Extract the (x, y) coordinate from the center of the cell holding the provided text.  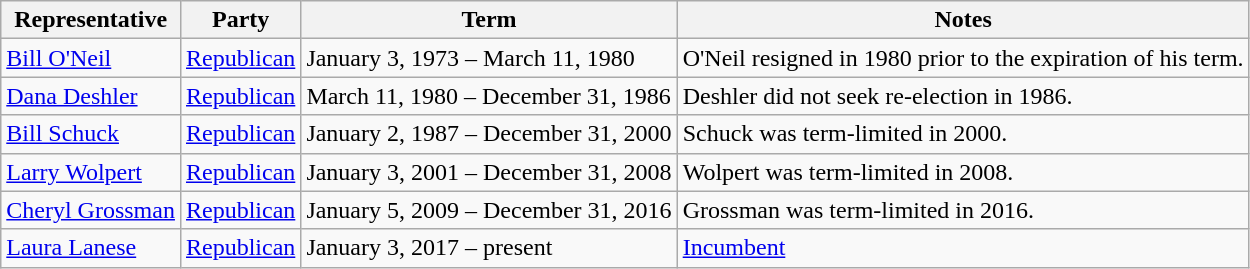
January 3, 1973 – March 11, 1980 (489, 58)
Term (489, 20)
Grossman was term-limited in 2016. (963, 210)
Notes (963, 20)
Deshler did not seek re-election in 1986. (963, 96)
January 2, 1987 – December 31, 2000 (489, 134)
Cheryl Grossman (91, 210)
March 11, 1980 – December 31, 1986 (489, 96)
Wolpert was term-limited in 2008. (963, 172)
Bill Schuck (91, 134)
Larry Wolpert (91, 172)
Representative (91, 20)
Schuck was term-limited in 2000. (963, 134)
Bill O'Neil (91, 58)
Party (240, 20)
Laura Lanese (91, 248)
O'Neil resigned in 1980 prior to the expiration of his term. (963, 58)
January 3, 2001 – December 31, 2008 (489, 172)
January 5, 2009 – December 31, 2016 (489, 210)
January 3, 2017 – present (489, 248)
Dana Deshler (91, 96)
Incumbent (963, 248)
